Search for the cell housing the specified text and yield its (x, y) center coordinate. 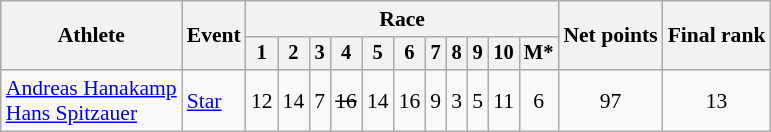
Andreas HanakampHans Spitzauer (92, 100)
1 (262, 54)
12 (262, 100)
M* (538, 54)
Net points (610, 36)
8 (456, 54)
Race (402, 19)
11 (504, 100)
Athlete (92, 36)
2 (294, 54)
Star (214, 100)
13 (717, 100)
Final rank (717, 36)
4 (346, 54)
10 (504, 54)
Event (214, 36)
97 (610, 100)
